Detect which cell encompasses the target text, then output its (x, y) center coordinate. 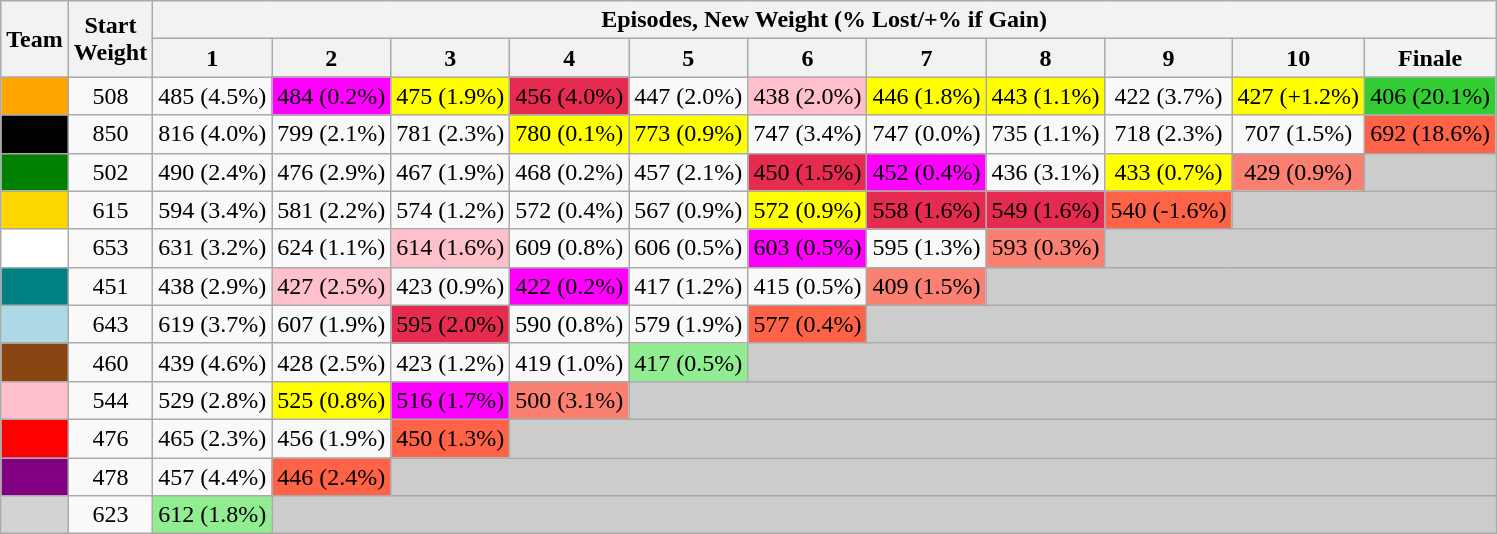
415 (0.5%) (808, 286)
5 (688, 58)
Episodes, New Weight (% Lost/+% if Gain) (824, 20)
422 (3.7%) (1168, 96)
594 (3.4%) (212, 210)
450 (1.5%) (808, 172)
406 (20.1%) (1430, 96)
450 (1.3%) (450, 438)
433 (0.7%) (1168, 172)
8 (1046, 58)
484 (0.2%) (332, 96)
707 (1.5%) (1298, 134)
1 (212, 58)
451 (110, 286)
781 (2.3%) (450, 134)
427 (2.5%) (332, 286)
619 (3.7%) (212, 324)
500 (3.1%) (570, 400)
427 (+1.2%) (1298, 96)
465 (2.3%) (212, 438)
436 (3.1%) (1046, 172)
567 (0.9%) (688, 210)
467 (1.9%) (450, 172)
516 (1.7%) (450, 400)
428 (2.5%) (332, 362)
439 (4.6%) (212, 362)
422 (0.2%) (570, 286)
606 (0.5%) (688, 248)
631 (3.2%) (212, 248)
780 (0.1%) (570, 134)
624 (1.1%) (332, 248)
4 (570, 58)
609 (0.8%) (570, 248)
417 (1.2%) (688, 286)
438 (2.9%) (212, 286)
452 (0.4%) (926, 172)
623 (110, 515)
446 (1.8%) (926, 96)
417 (0.5%) (688, 362)
579 (1.9%) (688, 324)
476 (2.9%) (332, 172)
457 (2.1%) (688, 172)
Team (35, 39)
747 (3.4%) (808, 134)
643 (110, 324)
574 (1.2%) (450, 210)
409 (1.5%) (926, 286)
Finale (1430, 58)
540 (-1.6%) (1168, 210)
485 (4.5%) (212, 96)
525 (0.8%) (332, 400)
595 (1.3%) (926, 248)
443 (1.1%) (1046, 96)
478 (110, 477)
StartWeight (110, 39)
558 (1.6%) (926, 210)
549 (1.6%) (1046, 210)
529 (2.8%) (212, 400)
718 (2.3%) (1168, 134)
544 (110, 400)
456 (4.0%) (570, 96)
603 (0.5%) (808, 248)
429 (0.9%) (1298, 172)
7 (926, 58)
850 (110, 134)
460 (110, 362)
590 (0.8%) (570, 324)
6 (808, 58)
773 (0.9%) (688, 134)
419 (1.0%) (570, 362)
10 (1298, 58)
423 (0.9%) (450, 286)
653 (110, 248)
447 (2.0%) (688, 96)
490 (2.4%) (212, 172)
476 (110, 438)
475 (1.9%) (450, 96)
2 (332, 58)
612 (1.8%) (212, 515)
593 (0.3%) (1046, 248)
3 (450, 58)
735 (1.1%) (1046, 134)
446 (2.4%) (332, 477)
438 (2.0%) (808, 96)
614 (1.6%) (450, 248)
468 (0.2%) (570, 172)
607 (1.9%) (332, 324)
577 (0.4%) (808, 324)
581 (2.2%) (332, 210)
615 (110, 210)
692 (18.6%) (1430, 134)
502 (110, 172)
457 (4.4%) (212, 477)
572 (0.4%) (570, 210)
508 (110, 96)
9 (1168, 58)
816 (4.0%) (212, 134)
572 (0.9%) (808, 210)
799 (2.1%) (332, 134)
595 (2.0%) (450, 324)
747 (0.0%) (926, 134)
456 (1.9%) (332, 438)
423 (1.2%) (450, 362)
